Output the [X, Y] coordinate of the center of the cell containing the given text.  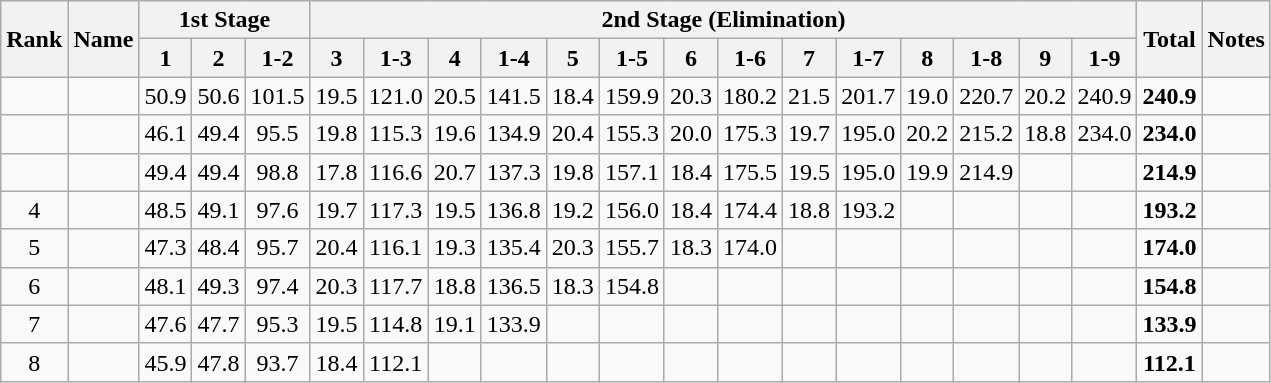
19.3 [454, 248]
19.9 [928, 172]
141.5 [514, 96]
19.6 [454, 134]
93.7 [278, 362]
95.7 [278, 248]
19.2 [572, 210]
50.9 [166, 96]
116.6 [396, 172]
101.5 [278, 96]
47.3 [166, 248]
50.6 [218, 96]
47.6 [166, 324]
220.7 [986, 96]
1-5 [632, 58]
1-2 [278, 58]
19.1 [454, 324]
115.3 [396, 134]
49.1 [218, 210]
97.6 [278, 210]
180.2 [750, 96]
1-9 [1104, 58]
47.7 [218, 324]
1-3 [396, 58]
175.3 [750, 134]
116.1 [396, 248]
48.4 [218, 248]
121.0 [396, 96]
Total [1170, 39]
95.5 [278, 134]
175.5 [750, 172]
156.0 [632, 210]
117.3 [396, 210]
2 [218, 58]
17.8 [336, 172]
Name [104, 39]
1 [166, 58]
9 [1046, 58]
Notes [1236, 39]
48.1 [166, 286]
98.8 [278, 172]
47.8 [218, 362]
2nd Stage (Elimination) [724, 20]
Rank [34, 39]
201.7 [868, 96]
97.4 [278, 286]
1st Stage [224, 20]
48.5 [166, 210]
215.2 [986, 134]
159.9 [632, 96]
46.1 [166, 134]
136.8 [514, 210]
155.3 [632, 134]
134.9 [514, 134]
137.3 [514, 172]
117.7 [396, 286]
1-4 [514, 58]
21.5 [810, 96]
155.7 [632, 248]
174.4 [750, 210]
49.3 [218, 286]
157.1 [632, 172]
1-7 [868, 58]
19.0 [928, 96]
114.8 [396, 324]
20.7 [454, 172]
95.3 [278, 324]
1-8 [986, 58]
3 [336, 58]
1-6 [750, 58]
135.4 [514, 248]
20.0 [690, 134]
20.5 [454, 96]
136.5 [514, 286]
45.9 [166, 362]
